Pinpoint the cell where the given text exists, returning its (x, y) midpoint coordinate. 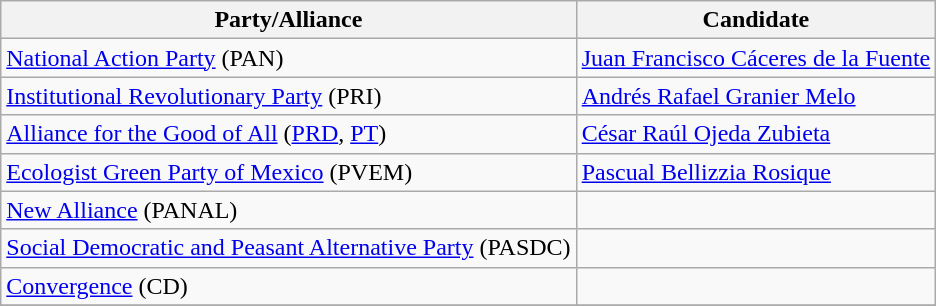
Andrés Rafael Granier Melo (756, 96)
Pascual Bellizzia Rosique (756, 172)
Juan Francisco Cáceres de la Fuente (756, 58)
Institutional Revolutionary Party (PRI) (288, 96)
Candidate (756, 20)
New Alliance (PANAL) (288, 210)
Party/Alliance (288, 20)
Social Democratic and Peasant Alternative Party (PASDC) (288, 248)
Convergence (CD) (288, 286)
Ecologist Green Party of Mexico (PVEM) (288, 172)
César Raúl Ojeda Zubieta (756, 134)
National Action Party (PAN) (288, 58)
Alliance for the Good of All (PRD, PT) (288, 134)
